Return the [x, y] coordinate for the center point of the cell that contains the specified text.  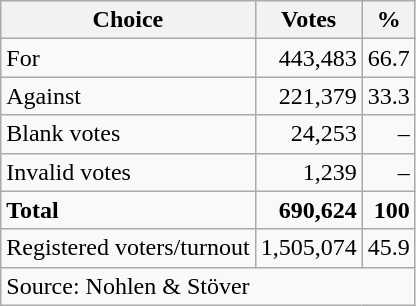
Invalid votes [128, 172]
1,239 [308, 172]
Blank votes [128, 134]
% [388, 20]
33.3 [388, 96]
Total [128, 210]
1,505,074 [308, 248]
45.9 [388, 248]
Source: Nohlen & Stöver [208, 286]
For [128, 58]
Against [128, 96]
66.7 [388, 58]
24,253 [308, 134]
443,483 [308, 58]
Votes [308, 20]
690,624 [308, 210]
Registered voters/turnout [128, 248]
Choice [128, 20]
221,379 [308, 96]
100 [388, 210]
